For the text-containing cell, return its midpoint in [x, y] coordinate format. 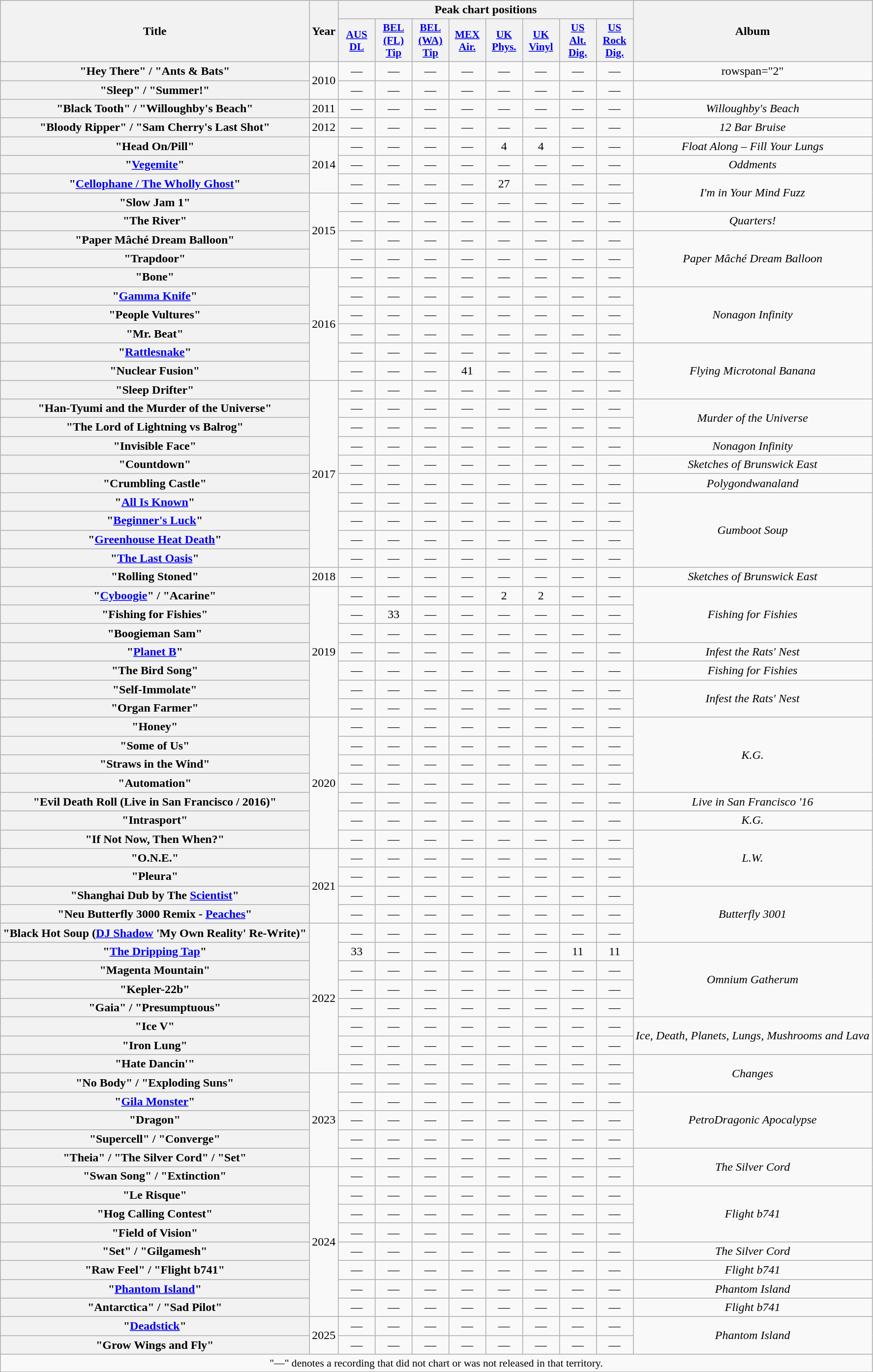
"Field of Vision" [155, 1232]
USAlt.Dig. [577, 40]
"Le Risque" [155, 1195]
12 Bar Bruise [753, 127]
"Black Tooth" / "Willoughby's Beach" [155, 109]
"Raw Feel" / "Flight b741" [155, 1270]
"Planet B" [155, 652]
Oddments [753, 165]
"Greenhouse Heat Death" [155, 539]
Willoughby's Beach [753, 109]
Quarters! [753, 221]
"Paper Mâché Dream Balloon" [155, 240]
BEL(FL)Tip [393, 40]
"Bloody Ripper" / "Sam Cherry's Last Shot" [155, 127]
"Gaia" / "Presumptuous" [155, 1008]
"Straws in the Wind" [155, 764]
Changes [753, 1073]
Year [324, 31]
"Crumbling Castle" [155, 483]
2018 [324, 577]
2020 [324, 783]
"Dragon" [155, 1120]
"Antarctica" / "Sad Pilot" [155, 1308]
"Shanghai Dub by The Scientist" [155, 895]
"Cyboogie" / "Acarine" [155, 595]
"Deadstick" [155, 1326]
"—" denotes a recording that did not chart or was not released in that territory. [436, 1363]
"Automation" [155, 783]
"Supercell" / "Converge" [155, 1139]
Omnium Gatherum [753, 979]
"Grow Wings and Fly" [155, 1345]
"Neu Butterfly 3000 Remix - Peaches" [155, 914]
"Kepler-22b" [155, 989]
2022 [324, 998]
"Rattlesnake" [155, 352]
"Magenta Mountain" [155, 970]
"Ice V" [155, 1027]
"Slow Jam 1" [155, 202]
"The Bird Song" [155, 670]
"Theia" / "The Silver Cord" / "Set" [155, 1157]
"Invisible Face" [155, 446]
"Set" / "Gilgamesh" [155, 1251]
Paper Mâché Dream Balloon [753, 258]
"Beginner's Luck" [155, 521]
"Boogieman Sam" [155, 633]
Title [155, 31]
"Nuclear Fusion" [155, 371]
USRockDig. [615, 40]
41 [467, 371]
"If Not Now, Then When?" [155, 839]
"Intrasport" [155, 820]
"Sleep" / "Summer!" [155, 90]
"Cellophane / The Wholly Ghost" [155, 184]
Murder of the Universe [753, 418]
rowspan="2" [753, 71]
Live in San Francisco '16 [753, 802]
"Evil Death Roll (Live in San Francisco / 2016)" [155, 802]
"No Body" / "Exploding Suns" [155, 1083]
"Swan Song" / "Extinction" [155, 1176]
"Hate Dancin'" [155, 1064]
"Hey There" / "Ants & Bats" [155, 71]
"Organ Farmer" [155, 708]
Album [753, 31]
"Head On/Pill" [155, 146]
"Pleura" [155, 876]
"The Dripping Tap" [155, 951]
"Sleep Drifter" [155, 389]
Polygondwanaland [753, 483]
"Mr. Beat" [155, 333]
PetroDragonic Apocalypse [753, 1120]
"Black Hot Soup (DJ Shadow 'My Own Reality' Re-Write)" [155, 933]
"Phantom Island" [155, 1289]
2014 [324, 165]
2011 [324, 109]
"Countdown" [155, 465]
UKPhys. [504, 40]
Butterfly 3001 [753, 914]
"Self-Immolate" [155, 689]
UKVinyl [541, 40]
2024 [324, 1242]
2010 [324, 80]
"Iron Lung" [155, 1045]
"All Is Known" [155, 502]
"The Last Oasis" [155, 558]
2021 [324, 886]
"O.N.E." [155, 858]
Flying Microtonal Banana [753, 371]
BEL(WA)Tip [431, 40]
2015 [324, 230]
"Honey" [155, 727]
"Bone" [155, 277]
MEXAir. [467, 40]
2012 [324, 127]
"People Vultures" [155, 314]
Float Along – Fill Your Lungs [753, 146]
I'm in Your Mind Fuzz [753, 193]
"Vegemite" [155, 165]
"Rolling Stoned" [155, 577]
2023 [324, 1120]
2016 [324, 324]
2017 [324, 473]
"The River" [155, 221]
Peak chart positions [486, 10]
27 [504, 184]
"Trapdoor" [155, 258]
"Gila Monster" [155, 1101]
L.W. [753, 858]
Ice, Death, Planets, Lungs, Mushrooms and Lava [753, 1036]
"Hog Calling Contest" [155, 1214]
"Fishing for Fishies" [155, 614]
"Some of Us" [155, 746]
2025 [324, 1336]
Gumboot Soup [753, 530]
"Gamma Knife" [155, 296]
"The Lord of Lightning vs Balrog" [155, 427]
AUSDL [357, 40]
"Han-Tyumi and the Murder of the Universe" [155, 408]
2019 [324, 652]
